For the text-containing cell, return its midpoint in (x, y) coordinate format. 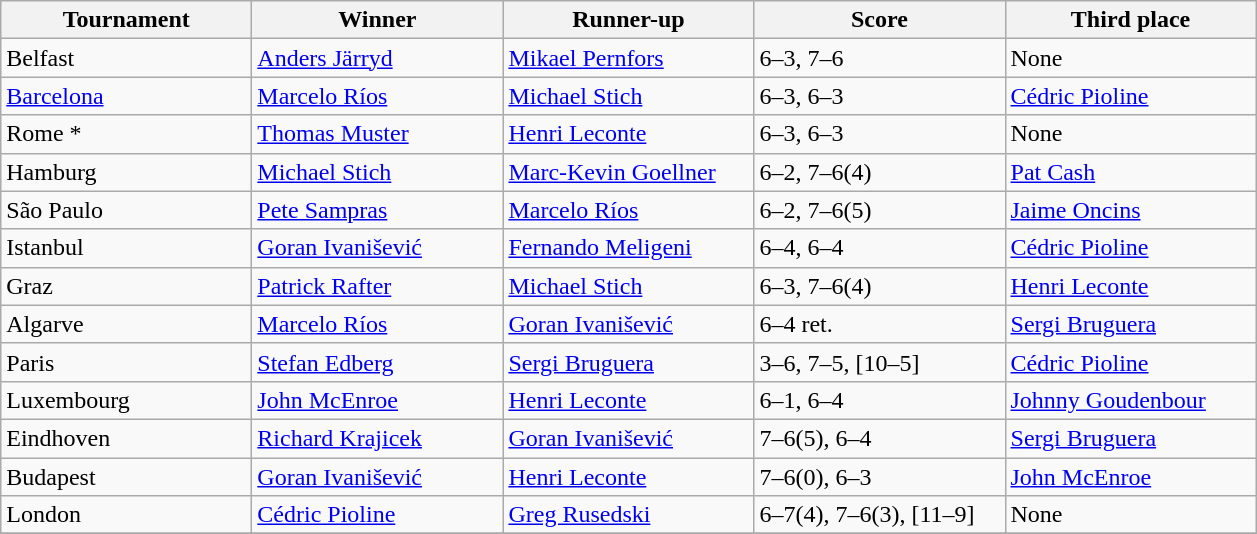
6–3, 7–6(4) (880, 286)
Tournament (126, 20)
Anders Järryd (378, 58)
Mikael Pernfors (628, 58)
Marc-Kevin Goellner (628, 172)
Fernando Meligeni (628, 248)
6–4, 6–4 (880, 248)
3–6, 7–5, [10–5] (880, 362)
Pat Cash (1130, 172)
Rome * (126, 134)
Barcelona (126, 96)
6–7(4), 7–6(3), [11–9] (880, 515)
Greg Rusedski (628, 515)
7–6(0), 6–3 (880, 477)
Richard Krajicek (378, 438)
Patrick Rafter (378, 286)
6–1, 6–4 (880, 400)
Luxembourg (126, 400)
6–3, 7–6 (880, 58)
Thomas Muster (378, 134)
Jaime Oncins (1130, 210)
Runner-up (628, 20)
Algarve (126, 324)
Paris (126, 362)
7–6(5), 6–4 (880, 438)
6–4 ret. (880, 324)
Graz (126, 286)
Stefan Edberg (378, 362)
6–2, 7–6(4) (880, 172)
Istanbul (126, 248)
6–2, 7–6(5) (880, 210)
Budapest (126, 477)
Third place (1130, 20)
Johnny Goudenbour (1130, 400)
Score (880, 20)
Pete Sampras (378, 210)
Hamburg (126, 172)
Winner (378, 20)
São Paulo (126, 210)
Belfast (126, 58)
Eindhoven (126, 438)
London (126, 515)
